Return the (x, y) coordinate for the center point of the cell that contains the specified text.  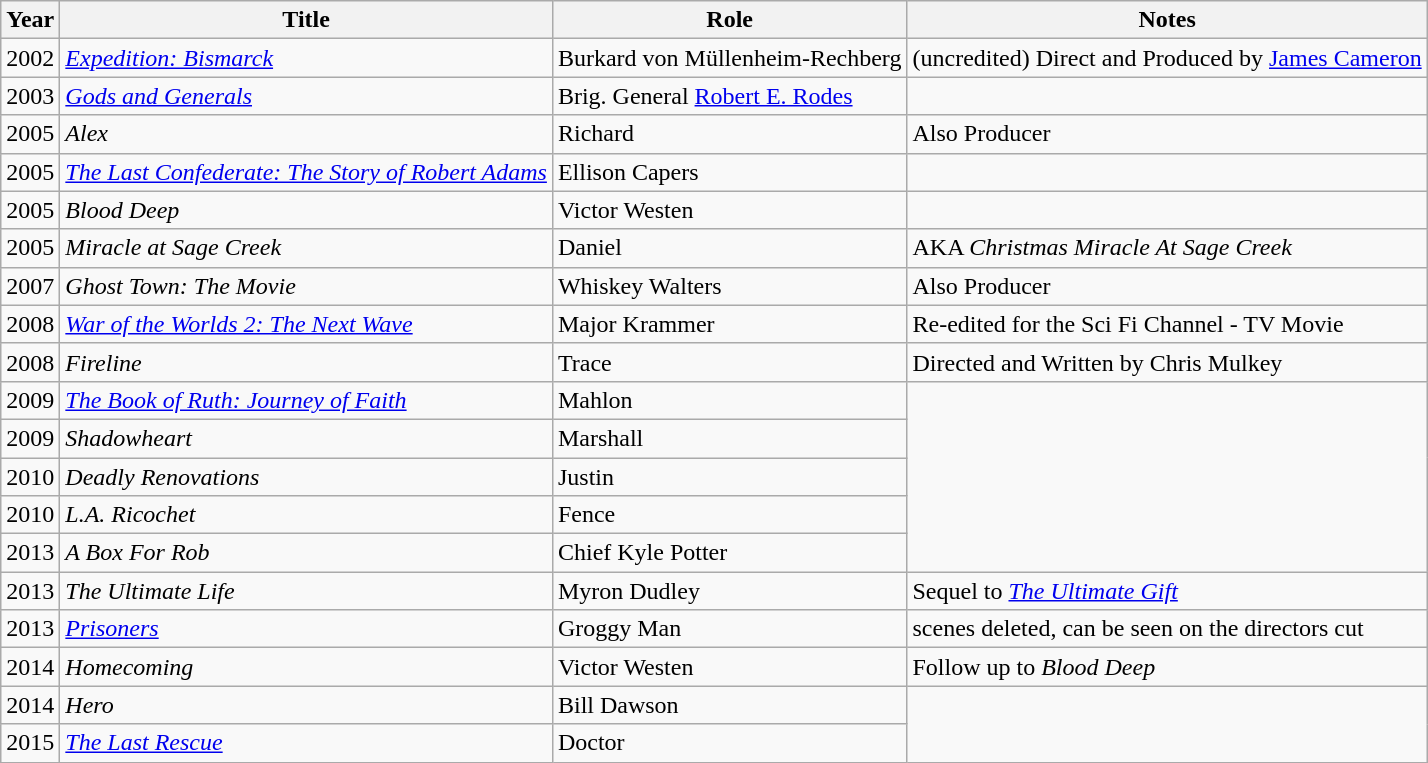
Fireline (306, 362)
AKA Christmas Miracle At Sage Creek (1167, 248)
Re-edited for the Sci Fi Channel - TV Movie (1167, 324)
Shadowheart (306, 438)
L.A. Ricochet (306, 515)
Fence (730, 515)
Homecoming (306, 667)
The Last Confederate: The Story of Robert Adams (306, 172)
Ghost Town: The Movie (306, 286)
Daniel (730, 248)
scenes deleted, can be seen on the directors cut (1167, 629)
Bill Dawson (730, 705)
The Book of Ruth: Journey of Faith (306, 400)
Doctor (730, 743)
Marshall (730, 438)
Follow up to Blood Deep (1167, 667)
Blood Deep (306, 210)
2003 (30, 96)
Miracle at Sage Creek (306, 248)
Chief Kyle Potter (730, 553)
Whiskey Walters (730, 286)
Prisoners (306, 629)
Justin (730, 477)
Role (730, 20)
Myron Dudley (730, 591)
War of the Worlds 2: The Next Wave (306, 324)
The Last Rescue (306, 743)
Title (306, 20)
A Box For Rob (306, 553)
Burkard von Müllenheim-Rechberg (730, 58)
Richard (730, 134)
2007 (30, 286)
(uncredited) Direct and Produced by James Cameron (1167, 58)
Directed and Written by Chris Mulkey (1167, 362)
Sequel to The Ultimate Gift (1167, 591)
Deadly Renovations (306, 477)
2015 (30, 743)
Expedition: Bismarck (306, 58)
Hero (306, 705)
2002 (30, 58)
Brig. General Robert E. Rodes (730, 96)
Year (30, 20)
Groggy Man (730, 629)
Trace (730, 362)
Ellison Capers (730, 172)
Major Krammer (730, 324)
Gods and Generals (306, 96)
The Ultimate Life (306, 591)
Notes (1167, 20)
Alex (306, 134)
Mahlon (730, 400)
